Capture the cell that displays the provided text and extract its [X, Y] central coordinate. 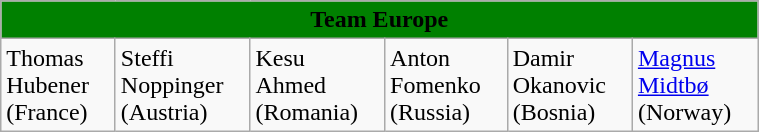
Magnus Midtbø (Norway) [694, 85]
Anton Fomenko (Russia) [446, 85]
Steffi Noppinger (Austria) [182, 85]
Team Europe [380, 20]
Damir Okanovic (Bosnia) [570, 85]
Thomas Hubener (France) [58, 85]
Kesu Ahmed (Romania) [318, 85]
